For the text-containing cell, return its midpoint in [x, y] coordinate format. 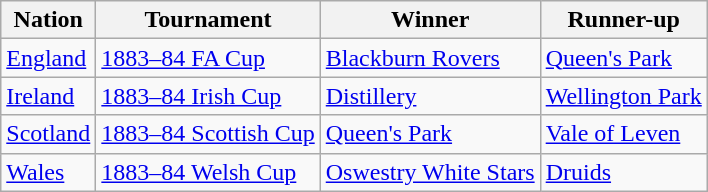
1883–84 Scottish Cup [208, 134]
Blackburn Rovers [430, 58]
Vale of Leven [624, 134]
1883–84 FA Cup [208, 58]
Ireland [48, 96]
Tournament [208, 20]
Runner-up [624, 20]
Oswestry White Stars [430, 172]
1883–84 Irish Cup [208, 96]
Scotland [48, 134]
Druids [624, 172]
Wales [48, 172]
Winner [430, 20]
Distillery [430, 96]
1883–84 Welsh Cup [208, 172]
Wellington Park [624, 96]
England [48, 58]
Nation [48, 20]
